Return (X, Y) of the center of cell containing provided text 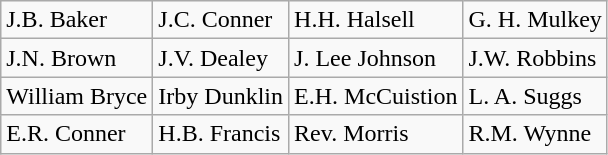
H.B. Francis (221, 134)
L. A. Suggs (535, 96)
J.C. Conner (221, 20)
R.M. Wynne (535, 134)
G. H. Mulkey (535, 20)
J.V. Dealey (221, 58)
J. Lee Johnson (376, 58)
J.B. Baker (77, 20)
J.N. Brown (77, 58)
William Bryce (77, 96)
H.H. Halsell (376, 20)
Rev. Morris (376, 134)
Irby Dunklin (221, 96)
E.R. Conner (77, 134)
J.W. Robbins (535, 58)
E.H. McCuistion (376, 96)
